Determine the [X, Y] coordinate at the center of the cell enclosing the given text.  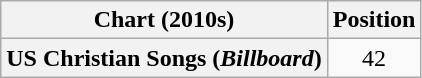
Chart (2010s) [164, 20]
42 [374, 58]
Position [374, 20]
US Christian Songs (Billboard) [164, 58]
